For the text-containing cell, return its midpoint in (x, y) coordinate format. 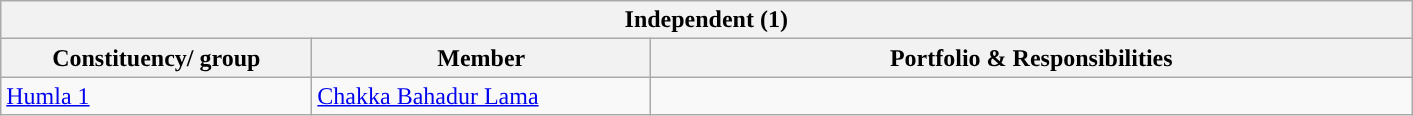
Portfolio & Responsibilities (1032, 58)
Independent (1) (706, 20)
Constituency/ group (156, 58)
Humla 1 (156, 96)
Member (482, 58)
Chakka Bahadur Lama (482, 96)
